Extract the [x, y] coordinate from the center of the cell holding the provided text.  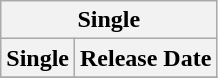
Release Date [146, 58]
